Output the [X, Y] coordinate of the center of the cell containing the given text.  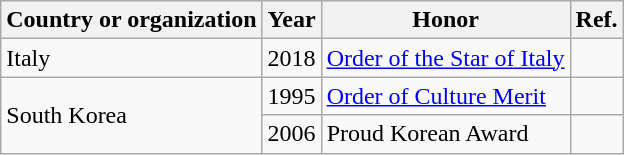
Order of the Star of Italy [446, 58]
South Korea [132, 115]
Honor [446, 20]
1995 [292, 96]
2018 [292, 58]
Ref. [596, 20]
Italy [132, 58]
2006 [292, 134]
Proud Korean Award [446, 134]
Order of Culture Merit [446, 96]
Year [292, 20]
Country or organization [132, 20]
